Extract the [x, y] coordinate from the center of the cell holding the provided text.  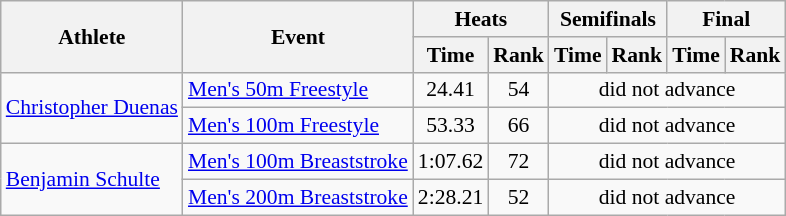
Men's 200m Breaststroke [298, 197]
Final [726, 19]
52 [518, 197]
Heats [481, 19]
54 [518, 90]
Men's 50m Freestyle [298, 90]
Semifinals [608, 19]
Athlete [92, 36]
Event [298, 36]
66 [518, 126]
Benjamin Schulte [92, 180]
1:07.62 [450, 162]
2:28.21 [450, 197]
Men's 100m Breaststroke [298, 162]
72 [518, 162]
Men's 100m Freestyle [298, 126]
Christopher Duenas [92, 108]
24.41 [450, 90]
53.33 [450, 126]
